Detect which cell encompasses the target text, then output its (X, Y) center coordinate. 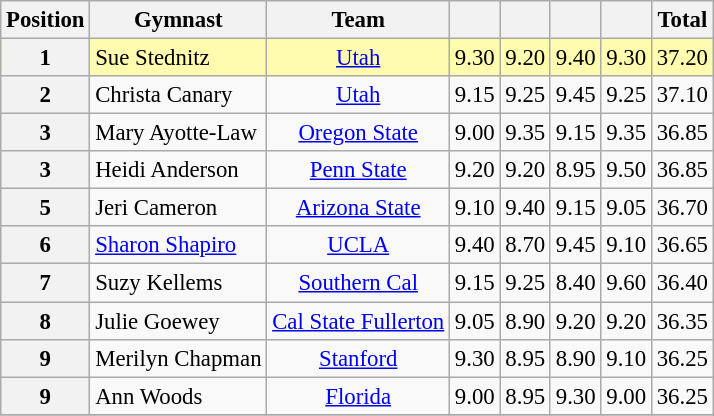
Mary Ayotte-Law (178, 133)
Jeri Cameron (178, 208)
8.40 (575, 283)
Christa Canary (178, 95)
Heidi Anderson (178, 170)
Stanford (358, 358)
6 (46, 245)
Cal State Fullerton (358, 321)
Position (46, 20)
8 (46, 321)
36.70 (682, 208)
8.70 (525, 245)
Total (682, 20)
Gymnast (178, 20)
UCLA (358, 245)
7 (46, 283)
Team (358, 20)
36.65 (682, 245)
37.20 (682, 58)
Oregon State (358, 133)
9.50 (626, 170)
Ann Woods (178, 396)
Arizona State (358, 208)
2 (46, 95)
Merilyn Chapman (178, 358)
Sue Stednitz (178, 58)
Florida (358, 396)
36.35 (682, 321)
Penn State (358, 170)
9.60 (626, 283)
Julie Goewey (178, 321)
36.40 (682, 283)
37.10 (682, 95)
5 (46, 208)
Southern Cal (358, 283)
1 (46, 58)
Suzy Kellems (178, 283)
Sharon Shapiro (178, 245)
